Find where the given text appears and provide that cell's center as (X, Y) coordinate. 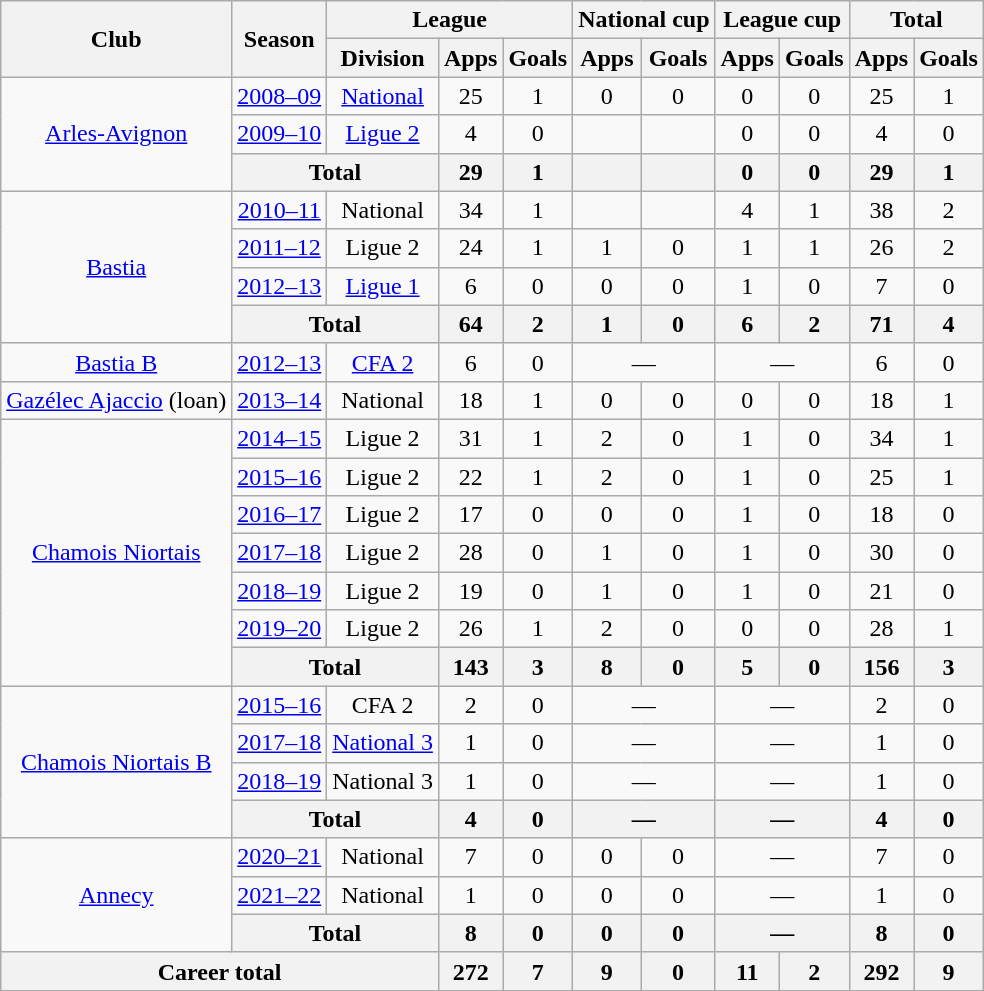
Career total (220, 971)
Gazélec Ajaccio (loan) (116, 400)
38 (881, 210)
2009–10 (280, 134)
5 (747, 667)
Season (280, 39)
71 (881, 324)
17 (470, 515)
2011–12 (280, 248)
Division (383, 58)
292 (881, 971)
19 (470, 591)
Ligue 1 (383, 286)
2016–17 (280, 515)
143 (470, 667)
Annecy (116, 895)
Bastia (116, 267)
Bastia B (116, 362)
Club (116, 39)
11 (747, 971)
21 (881, 591)
2019–20 (280, 629)
2008–09 (280, 96)
156 (881, 667)
2013–14 (280, 400)
Chamois Niortais (116, 552)
League (450, 20)
272 (470, 971)
22 (470, 477)
2014–15 (280, 438)
National cup (644, 20)
2021–22 (280, 895)
2020–21 (280, 857)
30 (881, 553)
Arles-Avignon (116, 134)
24 (470, 248)
Chamois Niortais B (116, 762)
64 (470, 324)
31 (470, 438)
2010–11 (280, 210)
League cup (782, 20)
